Search for the cell housing the specified text and yield its (x, y) center coordinate. 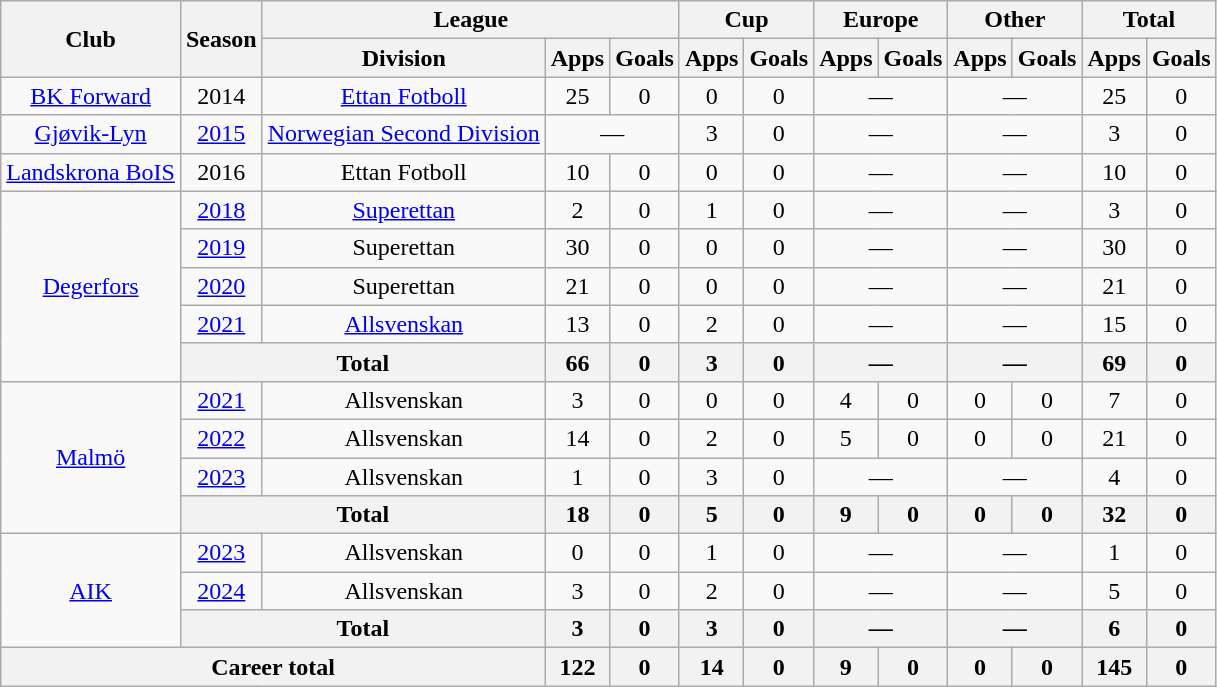
66 (577, 362)
Cup (746, 20)
145 (1114, 667)
2015 (221, 134)
League (470, 20)
Club (91, 39)
15 (1114, 324)
2014 (221, 96)
2024 (221, 591)
2020 (221, 286)
Norwegian Second Division (404, 134)
Other (1015, 20)
BK Forward (91, 96)
69 (1114, 362)
Malmö (91, 457)
Gjøvik-Lyn (91, 134)
Degerfors (91, 286)
Career total (273, 667)
2019 (221, 248)
Division (404, 58)
7 (1114, 400)
Europe (881, 20)
122 (577, 667)
Landskrona BoIS (91, 172)
2016 (221, 172)
13 (577, 324)
AIK (91, 591)
2018 (221, 210)
18 (577, 515)
6 (1114, 629)
32 (1114, 515)
Season (221, 39)
2022 (221, 438)
